Pinpoint the cell where the given text exists, returning its (x, y) midpoint coordinate. 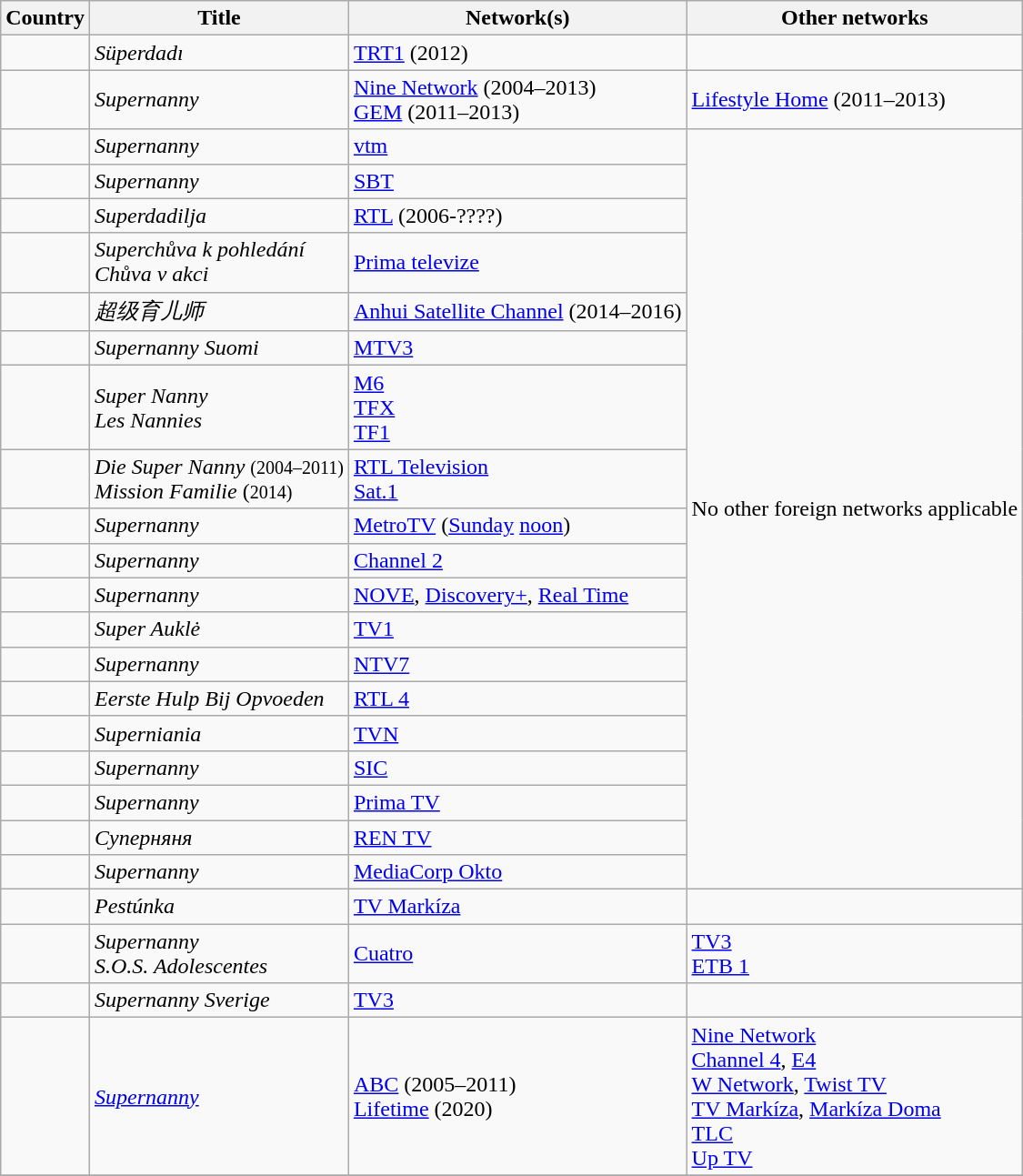
Channel 2 (517, 560)
MetroTV (Sunday noon) (517, 526)
Prima televize (517, 262)
Supernanny Suomi (218, 348)
Die Super Nanny (2004–2011) Mission Familie (2014) (218, 478)
超级育儿师 (218, 311)
Nine Network (2004–2013) GEM (2011–2013) (517, 100)
TV1 (517, 629)
Eerste Hulp Bij Opvoeden (218, 699)
RTL 4 (517, 699)
Cuatro (517, 953)
RTL (2006-????) (517, 216)
Supernanny Sverige (218, 1000)
TV3 (517, 1000)
REN TV (517, 838)
MediaCorp Okto (517, 872)
SIC (517, 768)
ABC (2005–2011)Lifetime (2020) (517, 1097)
SupernannyS.O.S. Adolescentes (218, 953)
vtm (517, 146)
Prima TV (517, 802)
Title (218, 18)
NOVE, Discovery+, Real Time (517, 595)
Super NannyLes Nannies (218, 407)
TV3 ETB 1 (855, 953)
No other foreign networks applicable (855, 509)
SBT (517, 181)
Суперняня (218, 838)
Süperdadı (218, 53)
Superniania (218, 733)
Lifestyle Home (2011–2013) (855, 100)
Nine Network Channel 4, E4 W Network, Twist TV TV Markíza, Markíza Doma TLC Up TV (855, 1097)
Anhui Satellite Channel (2014–2016) (517, 311)
RTL Television Sat.1 (517, 478)
TVN (517, 733)
Super Auklė (218, 629)
TV Markíza (517, 907)
MTV3 (517, 348)
Superdadilja (218, 216)
Other networks (855, 18)
M6 TFXTF1 (517, 407)
NTV7 (517, 664)
Network(s) (517, 18)
Country (45, 18)
Pestúnka (218, 907)
Superchůva k pohledáníChůva v akci (218, 262)
TRT1 (2012) (517, 53)
